Extract the [X, Y] coordinate from the center of the cell holding the provided text.  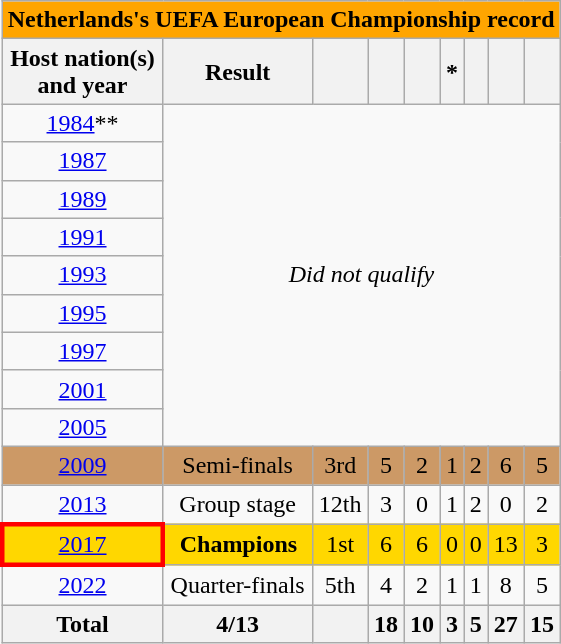
* [452, 72]
5th [340, 585]
Netherlands's UEFA European Championship record [281, 20]
2005 [82, 427]
1984** [82, 123]
27 [506, 624]
18 [386, 624]
Result [238, 72]
Total [82, 624]
1987 [82, 161]
15 [542, 624]
4/13 [238, 624]
Host nation(s)and year [82, 72]
1993 [82, 275]
2022 [82, 585]
2017 [82, 544]
3rd [340, 465]
Quarter-finals [238, 585]
12th [340, 504]
8 [506, 585]
Champions [238, 544]
1991 [82, 237]
10 [422, 624]
1997 [82, 351]
2013 [82, 504]
4 [386, 585]
13 [506, 544]
2001 [82, 389]
1st [340, 544]
Group stage [238, 504]
Semi-finals [238, 465]
1995 [82, 313]
1989 [82, 199]
Did not qualify [362, 276]
2009 [82, 465]
